From the cell containing the given text, extract its center point as [x, y] coordinate. 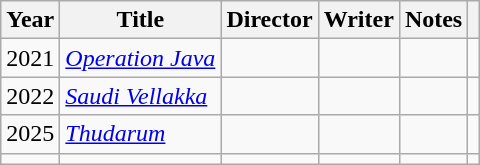
Director [270, 20]
Year [30, 20]
Title [140, 20]
Operation Java [140, 58]
2022 [30, 96]
2025 [30, 134]
Writer [358, 20]
2021 [30, 58]
Thudarum [140, 134]
Saudi Vellakka [140, 96]
Notes [433, 20]
